Scan for the cell matching the given text and deliver its (x, y) coordinate at center. 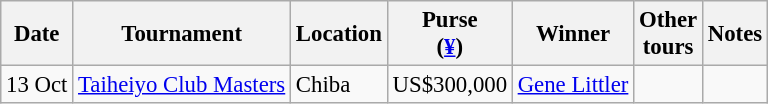
Notes (734, 34)
Purse(¥) (450, 34)
Gene Littler (572, 85)
Date (37, 34)
13 Oct (37, 85)
US$300,000 (450, 85)
Winner (572, 34)
Chiba (340, 85)
Location (340, 34)
Taiheiyo Club Masters (182, 85)
Othertours (668, 34)
Tournament (182, 34)
